Detect which cell encompasses the target text, then output its (x, y) center coordinate. 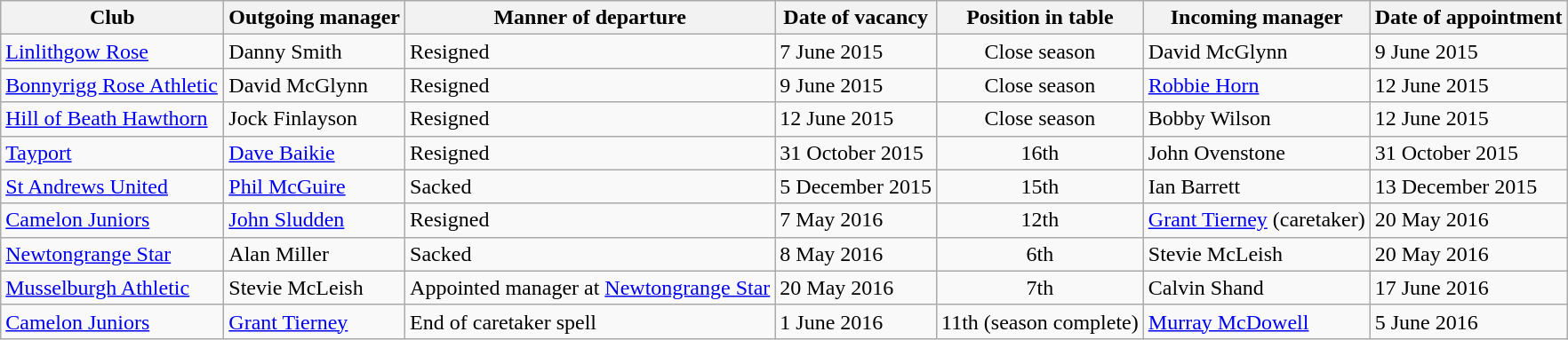
Grant Tierney (caretaker) (1257, 220)
End of caretaker spell (590, 321)
Murray McDowell (1257, 321)
Hill of Beath Hawthorn (112, 119)
Bonnyrigg Rose Athletic (112, 85)
7th (1040, 288)
Position in table (1040, 18)
Club (112, 18)
Danny Smith (315, 51)
15th (1040, 186)
Bobby Wilson (1257, 119)
1 June 2016 (856, 321)
Date of appointment (1468, 18)
John Sludden (315, 220)
5 December 2015 (856, 186)
Robbie Horn (1257, 85)
7 May 2016 (856, 220)
John Ovenstone (1257, 153)
Newtongrange Star (112, 254)
Linlithgow Rose (112, 51)
Dave Baikie (315, 153)
Calvin Shand (1257, 288)
Jock Finlayson (315, 119)
8 May 2016 (856, 254)
16th (1040, 153)
Incoming manager (1257, 18)
13 December 2015 (1468, 186)
5 June 2016 (1468, 321)
Appointed manager at Newtongrange Star (590, 288)
Outgoing manager (315, 18)
Phil McGuire (315, 186)
St Andrews United (112, 186)
Musselburgh Athletic (112, 288)
7 June 2015 (856, 51)
Manner of departure (590, 18)
Ian Barrett (1257, 186)
Date of vacancy (856, 18)
Alan Miller (315, 254)
11th (season complete) (1040, 321)
17 June 2016 (1468, 288)
12th (1040, 220)
Grant Tierney (315, 321)
6th (1040, 254)
Tayport (112, 153)
